Pinpoint the cell where the given text exists, returning its [x, y] midpoint coordinate. 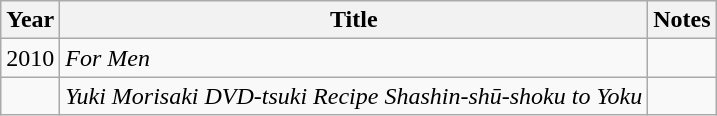
2010 [30, 58]
Notes [682, 20]
Yuki Morisaki DVD-tsuki Recipe Shashin-shū-shoku to Yoku [354, 96]
For Men [354, 58]
Year [30, 20]
Title [354, 20]
